Capture the cell that displays the provided text and extract its [X, Y] central coordinate. 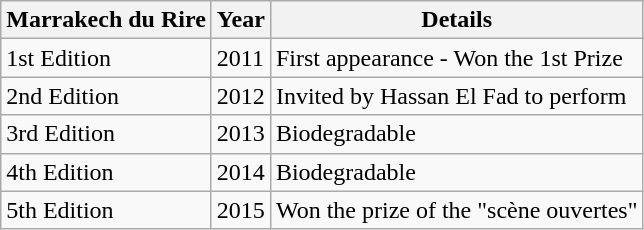
Won the prize of the "scène ouvertes" [456, 210]
1st Edition [106, 58]
2013 [240, 134]
2nd Edition [106, 96]
First appearance - Won the 1st Prize [456, 58]
3rd Edition [106, 134]
2014 [240, 172]
2011 [240, 58]
Marrakech du Rire [106, 20]
4th Edition [106, 172]
5th Edition [106, 210]
2015 [240, 210]
Details [456, 20]
Invited by Hassan El Fad to perform [456, 96]
2012 [240, 96]
Year [240, 20]
